Find where the given text appears and provide that cell's center as [x, y] coordinate. 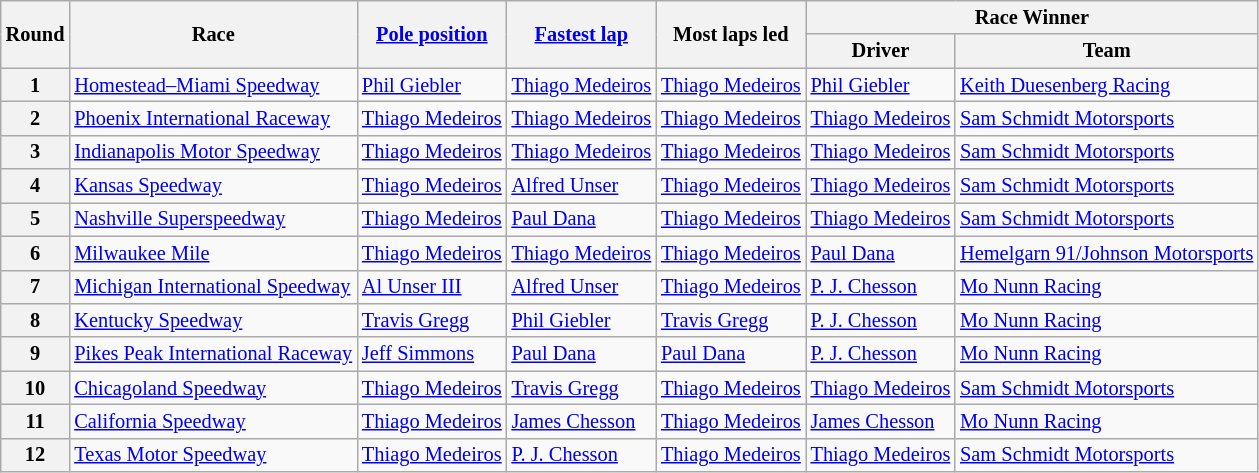
1 [36, 85]
Most laps led [731, 34]
Phoenix International Raceway [213, 118]
9 [36, 354]
Jeff Simmons [432, 354]
Round [36, 34]
Pikes Peak International Raceway [213, 354]
3 [36, 152]
Chicagoland Speedway [213, 388]
Michigan International Speedway [213, 287]
Milwaukee Mile [213, 253]
Hemelgarn 91/Johnson Motorsports [1106, 253]
Race Winner [1032, 17]
California Speedway [213, 421]
Kansas Speedway [213, 186]
5 [36, 219]
Keith Duesenberg Racing [1106, 85]
Race [213, 34]
Pole position [432, 34]
10 [36, 388]
Driver [881, 51]
11 [36, 421]
Fastest lap [582, 34]
4 [36, 186]
Nashville Superspeedway [213, 219]
6 [36, 253]
Team [1106, 51]
8 [36, 320]
2 [36, 118]
12 [36, 455]
Homestead–Miami Speedway [213, 85]
Al Unser III [432, 287]
7 [36, 287]
Indianapolis Motor Speedway [213, 152]
Texas Motor Speedway [213, 455]
Kentucky Speedway [213, 320]
